Locate the cell with the specified text and output its [x, y] center coordinate. 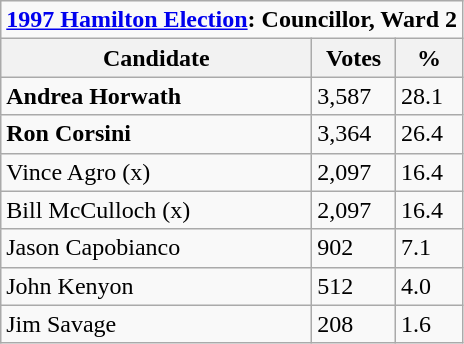
Candidate [156, 58]
26.4 [428, 134]
Vince Agro (x) [156, 172]
902 [354, 248]
% [428, 58]
28.1 [428, 96]
John Kenyon [156, 286]
1.6 [428, 324]
Jim Savage [156, 324]
3,587 [354, 96]
4.0 [428, 286]
Votes [354, 58]
3,364 [354, 134]
Jason Capobianco [156, 248]
208 [354, 324]
Bill McCulloch (x) [156, 210]
Ron Corsini [156, 134]
512 [354, 286]
1997 Hamilton Election: Councillor, Ward 2 [232, 20]
Andrea Horwath [156, 96]
7.1 [428, 248]
